Output the [x, y] coordinate of the center of the cell containing the given text.  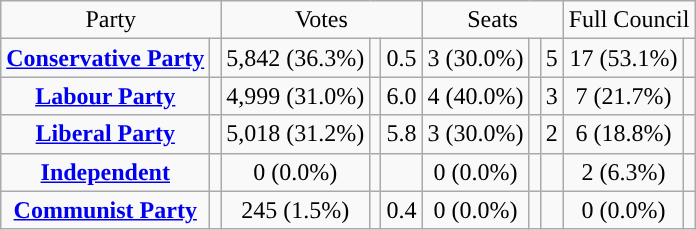
Votes [322, 20]
3 [552, 96]
4,999 (31.0%) [296, 96]
0.5 [402, 58]
Conservative Party [106, 58]
0.4 [402, 210]
Liberal Party [106, 134]
4 (40.0%) [476, 96]
2 (6.3%) [624, 172]
6 (18.8%) [624, 134]
7 (21.7%) [624, 96]
6.0 [402, 96]
Labour Party [106, 96]
5 [552, 58]
17 (53.1%) [624, 58]
5,018 (31.2%) [296, 134]
Independent [106, 172]
Communist Party [106, 210]
Full Council [629, 20]
Seats [492, 20]
5.8 [402, 134]
245 (1.5%) [296, 210]
Party [111, 20]
2 [552, 134]
5,842 (36.3%) [296, 58]
